Output the (x, y) coordinate of the center of the cell containing the given text.  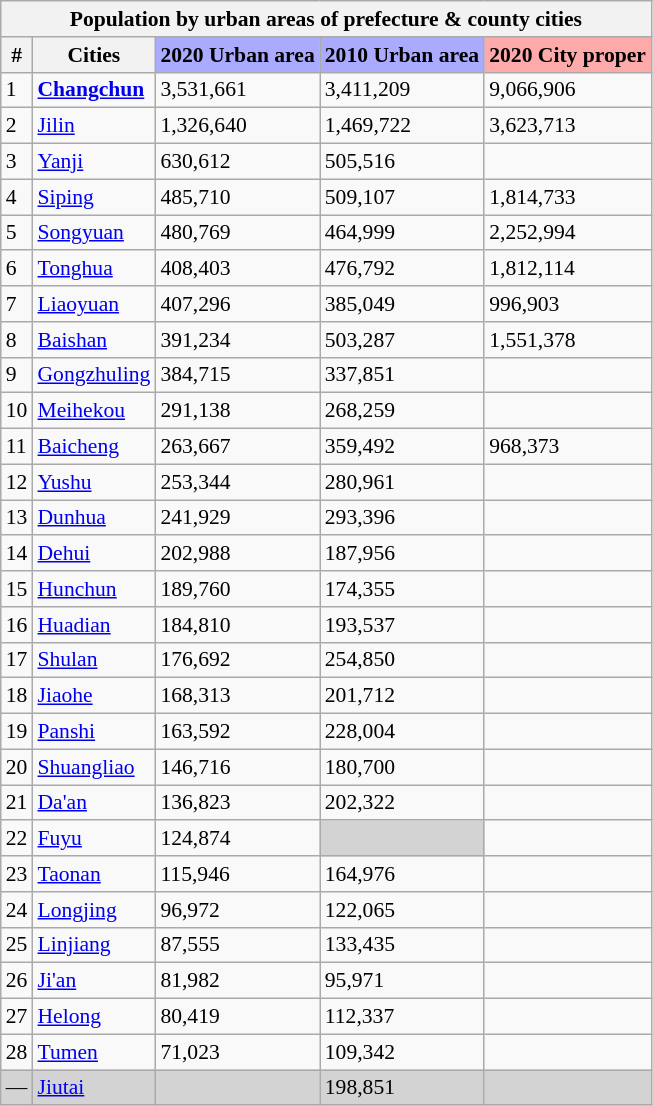
Siping (94, 197)
168,313 (237, 696)
1,551,378 (568, 340)
Dehui (94, 554)
5 (17, 233)
176,692 (237, 660)
293,396 (402, 518)
21 (17, 803)
6 (17, 269)
27 (17, 1017)
80,419 (237, 1017)
26 (17, 981)
1,326,640 (237, 126)
95,971 (402, 981)
1 (17, 90)
2020 City proper (568, 55)
8 (17, 340)
81,982 (237, 981)
996,903 (568, 304)
Linjiang (94, 945)
3 (17, 162)
Songyuan (94, 233)
198,851 (402, 1088)
Fuyu (94, 839)
174,355 (402, 589)
3,623,713 (568, 126)
Dunhua (94, 518)
201,712 (402, 696)
133,435 (402, 945)
Panshi (94, 732)
3,531,661 (237, 90)
280,961 (402, 482)
109,342 (402, 1052)
464,999 (402, 233)
2,252,994 (568, 233)
291,138 (237, 411)
630,612 (237, 162)
1,469,722 (402, 126)
3,411,209 (402, 90)
Baishan (94, 340)
180,700 (402, 767)
Jiaohe (94, 696)
Ji'an (94, 981)
384,715 (237, 375)
20 (17, 767)
112,337 (402, 1017)
Shuangliao (94, 767)
115,946 (237, 874)
408,403 (237, 269)
9,066,906 (568, 90)
Tumen (94, 1052)
485,710 (237, 197)
Taonan (94, 874)
202,322 (402, 803)
13 (17, 518)
503,287 (402, 340)
163,592 (237, 732)
16 (17, 625)
15 (17, 589)
509,107 (402, 197)
268,259 (402, 411)
Da'an (94, 803)
407,296 (237, 304)
Cities (94, 55)
28 (17, 1052)
10 (17, 411)
187,956 (402, 554)
12 (17, 482)
263,667 (237, 447)
Meihekou (94, 411)
122,065 (402, 910)
1,814,733 (568, 197)
9 (17, 375)
4 (17, 197)
Changchun (94, 90)
241,929 (237, 518)
476,792 (402, 269)
Shulan (94, 660)
136,823 (237, 803)
2010 Urban area (402, 55)
193,537 (402, 625)
Hunchun (94, 589)
17 (17, 660)
184,810 (237, 625)
359,492 (402, 447)
23 (17, 874)
22 (17, 839)
Tonghua (94, 269)
202,988 (237, 554)
146,716 (237, 767)
14 (17, 554)
254,850 (402, 660)
391,234 (237, 340)
Longjing (94, 910)
7 (17, 304)
337,851 (402, 375)
1,812,114 (568, 269)
Baicheng (94, 447)
Jiutai (94, 1088)
968,373 (568, 447)
Liaoyuan (94, 304)
71,023 (237, 1052)
Huadian (94, 625)
124,874 (237, 839)
24 (17, 910)
480,769 (237, 233)
385,049 (402, 304)
— (17, 1088)
228,004 (402, 732)
189,760 (237, 589)
2020 Urban area (237, 55)
2 (17, 126)
Gongzhuling (94, 375)
Yanji (94, 162)
Population by urban areas of prefecture & county cities (326, 19)
87,555 (237, 945)
Yushu (94, 482)
Jilin (94, 126)
25 (17, 945)
Helong (94, 1017)
505,516 (402, 162)
19 (17, 732)
96,972 (237, 910)
# (17, 55)
11 (17, 447)
164,976 (402, 874)
253,344 (237, 482)
18 (17, 696)
